Scan for the cell matching the given text and deliver its [X, Y] coordinate at center. 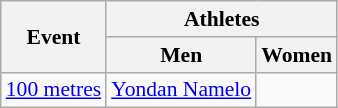
Athletes [222, 19]
Yondan Namelo [181, 90]
100 metres [54, 90]
Event [54, 36]
Men [181, 55]
Women [296, 55]
